From the cell containing the given text, extract its center point as [X, Y] coordinate. 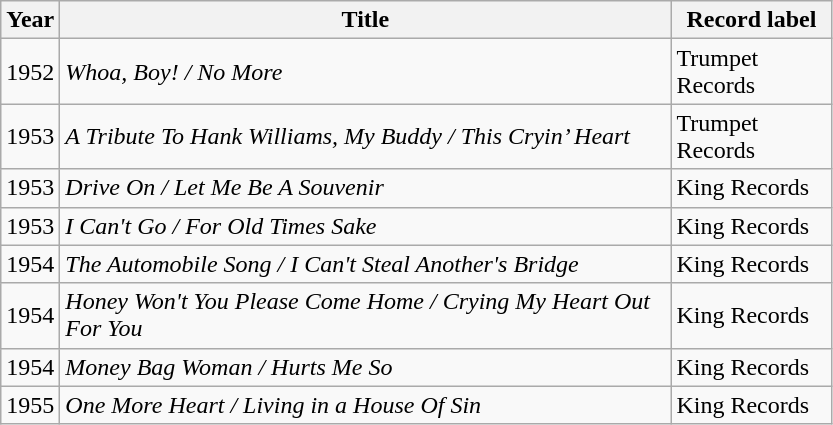
The Automobile Song / I Can't Steal Another's Bridge [366, 264]
One More Heart / Living in a House Of Sin [366, 405]
Whoa, Boy! / No More [366, 72]
Honey Won't You Please Come Home / Crying My Heart Out For You [366, 316]
1955 [30, 405]
Record label [752, 20]
1952 [30, 72]
Title [366, 20]
I Can't Go / For Old Times Sake [366, 226]
A Tribute To Hank Williams, My Buddy / This Cryin’ Heart [366, 136]
Year [30, 20]
Money Bag Woman / Hurts Me So [366, 367]
Drive On / Let Me Be A Souvenir [366, 188]
